Detect which cell encompasses the target text, then output its [X, Y] center coordinate. 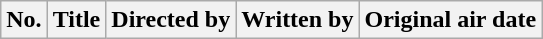
Title [76, 20]
Written by [298, 20]
Original air date [450, 20]
Directed by [171, 20]
No. [24, 20]
